Return (x, y) of the center of cell containing provided text 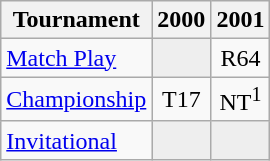
2000 (182, 20)
Tournament (76, 20)
2001 (240, 20)
R64 (240, 58)
NT1 (240, 100)
T17 (182, 100)
Invitational (76, 140)
Match Play (76, 58)
Championship (76, 100)
